Extract the (X, Y) coordinate from the center of the cell holding the provided text.  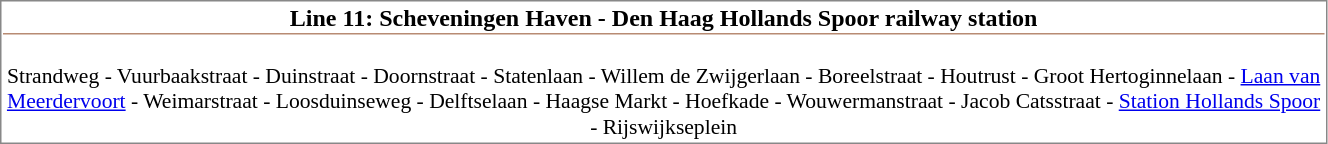
Line 11: Scheveningen Haven - Den Haag Hollands Spoor railway station (664, 19)
